Determine the [X, Y] coordinate at the center of the cell enclosing the given text.  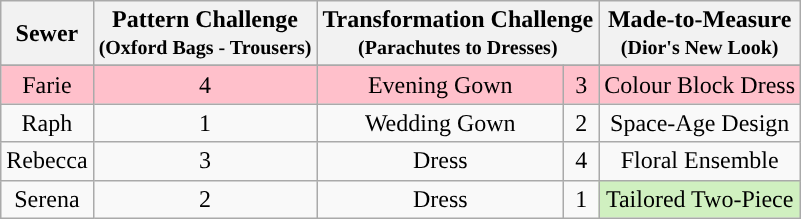
Rebecca [47, 161]
Serena [47, 199]
Evening Gown [440, 85]
Farie [47, 85]
Wedding Gown [440, 123]
Made-to-Measure(Dior's New Look) [700, 34]
Transformation Challenge(Parachutes to Dresses) [458, 34]
Tailored Two-Piece [700, 199]
Raph [47, 123]
Floral Ensemble [700, 161]
Space-Age Design [700, 123]
Colour Block Dress [700, 85]
Sewer [47, 34]
Pattern Challenge(Oxford Bags - Trousers) [205, 34]
